Provide the [X, Y] coordinate of the cell's center where the given text is located.  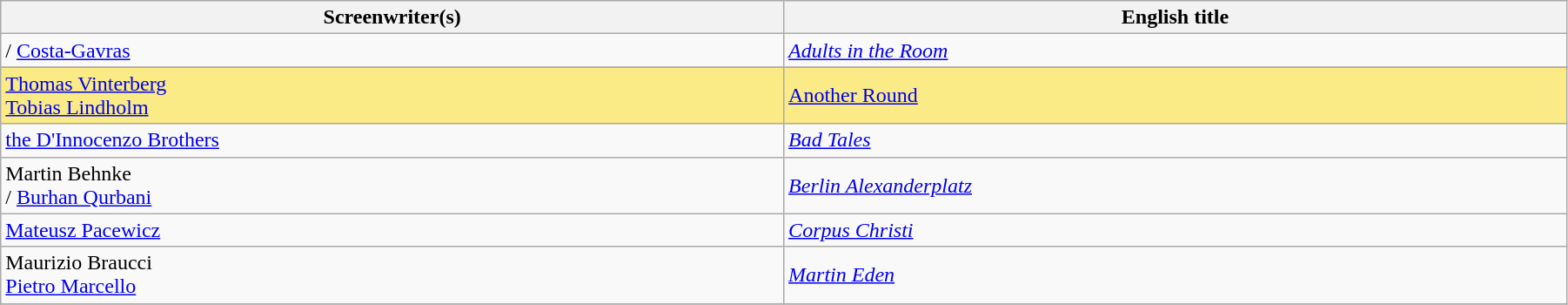
Screenwriter(s) [392, 17]
Adults in the Room [1176, 51]
Maurizio Braucci Pietro Marcello [392, 275]
Another Round [1176, 96]
English title [1176, 17]
Berlin Alexanderplatz [1176, 185]
Bad Tales [1176, 140]
the D'Innocenzo Brothers [392, 140]
Martin Eden [1176, 275]
Martin Behnke / Burhan Qurbani [392, 185]
Thomas Vinterberg Tobias Lindholm [392, 96]
/ Costa-Gavras [392, 51]
Corpus Christi [1176, 230]
Mateusz Pacewicz [392, 230]
